Output the (x, y) coordinate of the center of the cell containing the given text.  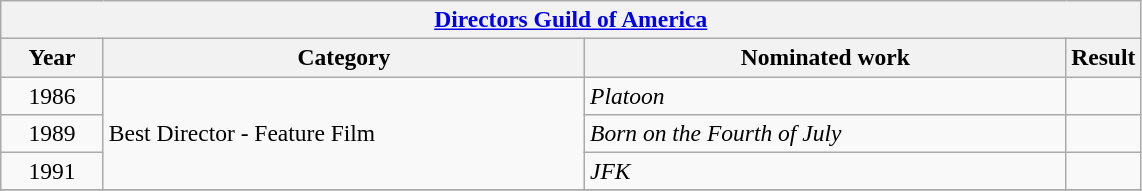
Born on the Fourth of July (826, 133)
Platoon (826, 95)
1991 (52, 171)
Directors Guild of America (571, 19)
Year (52, 57)
Result (1104, 57)
JFK (826, 171)
Category (344, 57)
Best Director - Feature Film (344, 133)
1989 (52, 133)
1986 (52, 95)
Nominated work (826, 57)
